Return the (x, y) coordinate for the center point of the cell that contains the specified text.  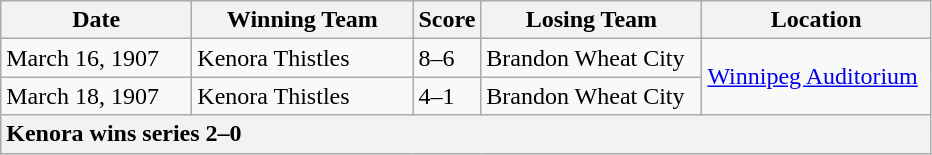
8–6 (447, 58)
March 18, 1907 (96, 96)
March 16, 1907 (96, 58)
Date (96, 20)
Kenora wins series 2–0 (466, 134)
Location (816, 20)
Score (447, 20)
Winning Team (302, 20)
Winnipeg Auditorium (816, 77)
4–1 (447, 96)
Losing Team (592, 20)
